Identify which cell holds the provided text, then report its (x, y) central coordinate. 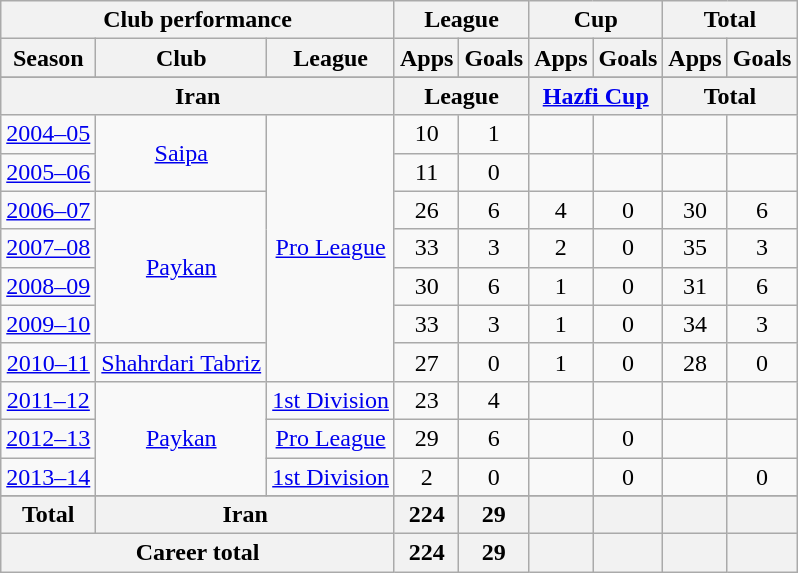
2006–07 (48, 210)
Club (182, 58)
28 (695, 362)
35 (695, 248)
Shahrdari Tabriz (182, 362)
26 (426, 210)
Saipa (182, 153)
23 (426, 400)
27 (426, 362)
Season (48, 58)
31 (695, 286)
Cup (596, 20)
2008–09 (48, 286)
2011–12 (48, 400)
34 (695, 324)
2004–05 (48, 134)
Career total (198, 553)
2007–08 (48, 248)
11 (426, 172)
2010–11 (48, 362)
2005–06 (48, 172)
2013–14 (48, 477)
2012–13 (48, 438)
Hazfi Cup (596, 96)
10 (426, 134)
Club performance (198, 20)
2009–10 (48, 324)
